Provide the (x, y) coordinate of the cell's center where the given text is located.  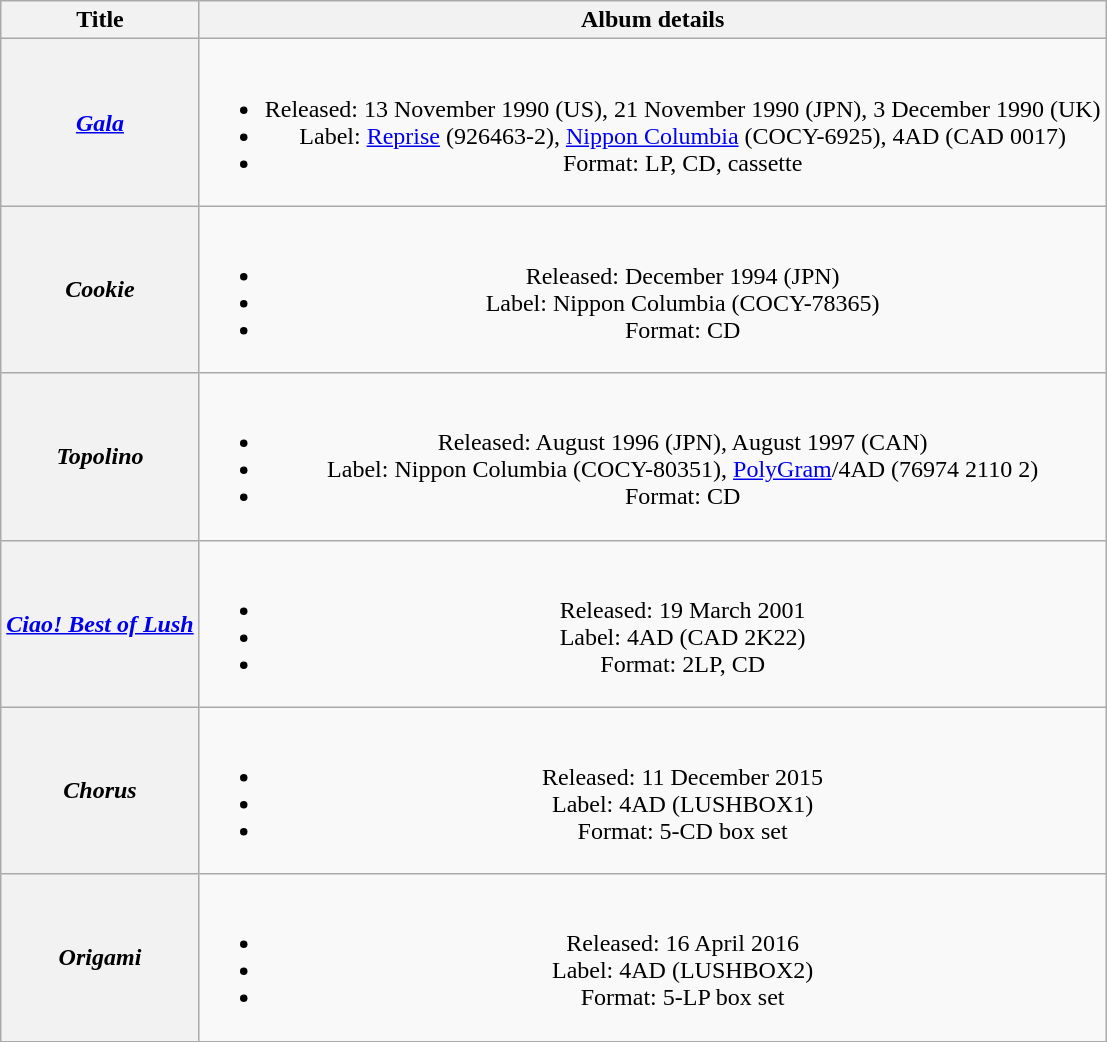
Title (100, 20)
Cookie (100, 290)
Ciao! Best of Lush (100, 624)
Gala (100, 122)
Released: August 1996 (JPN), August 1997 (CAN)Label: Nippon Columbia (COCY-80351), PolyGram/4AD (76974 2110 2)Format: CD (652, 456)
Chorus (100, 790)
Released: 11 December 2015Label: 4AD (LUSHBOX1)Format: 5-CD box set (652, 790)
Origami (100, 958)
Released: December 1994 (JPN)Label: Nippon Columbia (COCY-78365)Format: CD (652, 290)
Topolino (100, 456)
Album details (652, 20)
Released: 16 April 2016Label: 4AD (LUSHBOX2)Format: 5-LP box set (652, 958)
Released: 19 March 2001Label: 4AD (CAD 2K22)Format: 2LP, CD (652, 624)
